Output the [X, Y] coordinate of the center of the cell containing the given text.  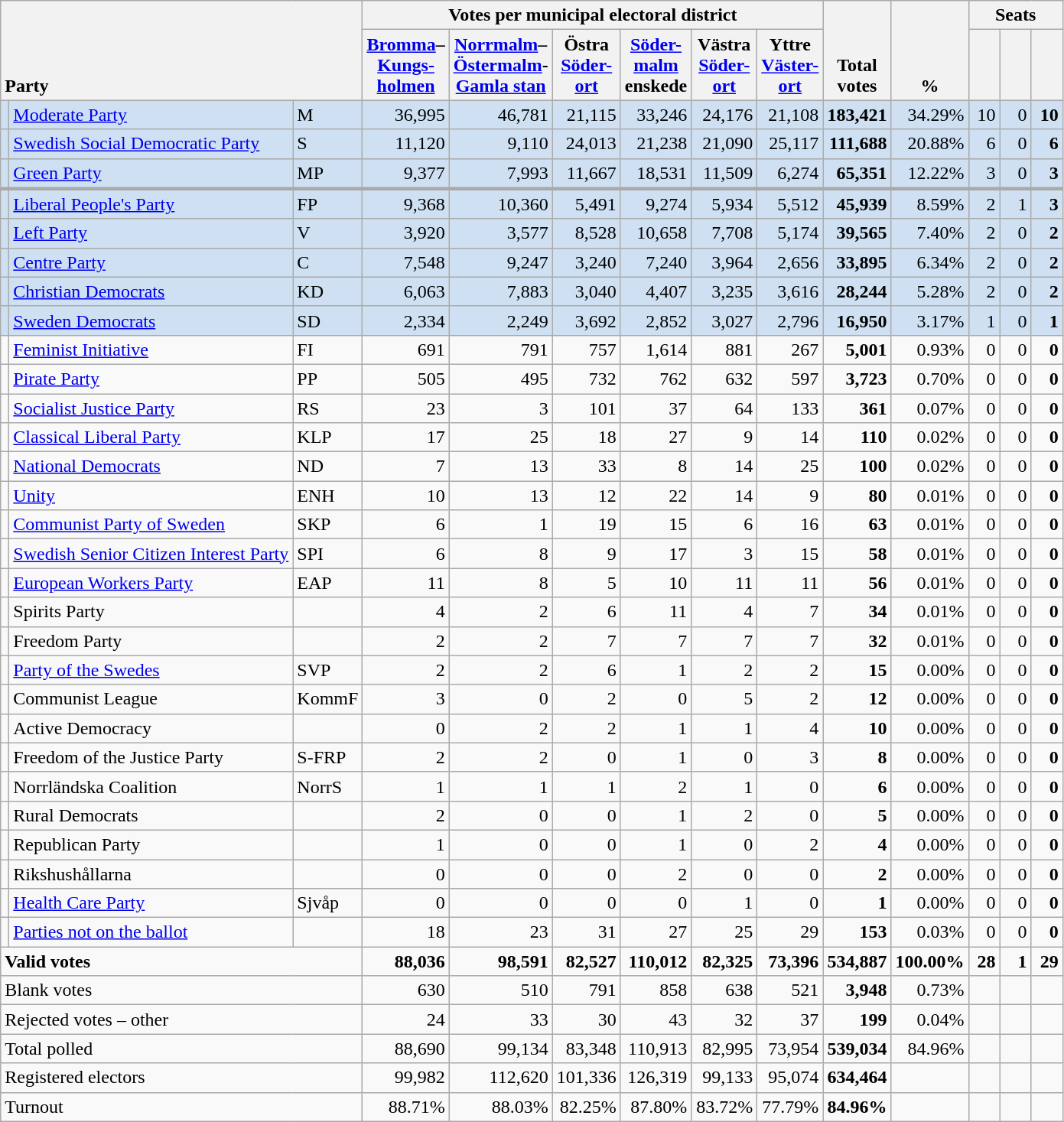
34 [857, 612]
82.25% [586, 1107]
2,249 [500, 320]
82,995 [724, 1049]
3,948 [857, 990]
11,120 [405, 144]
Swedish Social Democratic Party [151, 144]
Registered electors [182, 1078]
Party of the Swedes [151, 670]
24 [405, 1020]
9,377 [405, 174]
ENH [327, 496]
0.04% [930, 1020]
153 [857, 932]
510 [500, 990]
3,235 [724, 291]
33,895 [857, 262]
88.71% [405, 1107]
110 [857, 437]
77.79% [790, 1107]
505 [405, 379]
Communist Party of Sweden [151, 525]
Östra Söder- ort [586, 65]
Parties not on the ballot [151, 932]
3,692 [586, 320]
9,368 [405, 204]
9,110 [500, 144]
21,090 [724, 144]
0.03% [930, 932]
111,688 [857, 144]
8,528 [586, 233]
12.22% [930, 174]
126,319 [656, 1078]
V [327, 233]
88.03% [500, 1107]
28 [984, 961]
Party [182, 50]
Norrmalm–Östermalm- Gamla stan [500, 65]
Västra Söder- ort [724, 65]
Total votes [857, 50]
632 [724, 379]
16 [790, 525]
SD [327, 320]
Freedom of the Justice Party [151, 757]
630 [405, 990]
63 [857, 525]
21,115 [586, 115]
S-FRP [327, 757]
0.73% [930, 990]
110,913 [656, 1049]
Freedom Party [151, 641]
Socialist Justice Party [151, 408]
5,174 [790, 233]
80 [857, 496]
Unity [151, 496]
Active Democracy [151, 728]
SVP [327, 670]
73,396 [790, 961]
58 [857, 554]
3,240 [586, 262]
2,796 [790, 320]
199 [857, 1020]
Centre Party [151, 262]
183,421 [857, 115]
Söder- malm enskede [656, 65]
82,527 [586, 961]
19 [586, 525]
7.40% [930, 233]
Yttre Väster- ort [790, 65]
87.80% [656, 1107]
3,920 [405, 233]
Rikshushållarna [151, 874]
495 [500, 379]
Votes per municipal electoral district [593, 15]
521 [790, 990]
6,063 [405, 291]
30 [586, 1020]
100 [857, 467]
C [327, 262]
3,577 [500, 233]
16,950 [857, 320]
Sweden Democrats [151, 320]
Spirits Party [151, 612]
6.34% [930, 262]
267 [790, 350]
691 [405, 350]
ND [327, 467]
0.07% [930, 408]
39,565 [857, 233]
Classical Liberal Party [151, 437]
24,013 [586, 144]
3,616 [790, 291]
9,247 [500, 262]
RS [327, 408]
881 [724, 350]
Green Party [151, 174]
NorrS [327, 786]
M [327, 115]
18,531 [656, 174]
Rejected votes – other [182, 1020]
101,336 [586, 1078]
KLP [327, 437]
Moderate Party [151, 115]
757 [586, 350]
Republican Party [151, 844]
Valid votes [182, 961]
25,117 [790, 144]
FP [327, 204]
28,244 [857, 291]
43 [656, 1020]
Blank votes [182, 990]
7,993 [500, 174]
Turnout [182, 1107]
Total polled [182, 1049]
S [327, 144]
4,407 [656, 291]
KD [327, 291]
31 [586, 932]
110,012 [656, 961]
Seats [1016, 15]
100.00% [930, 961]
762 [656, 379]
KommF [327, 699]
7,548 [405, 262]
3,040 [586, 291]
Rural Democrats [151, 815]
2,852 [656, 320]
Bromma–Kungs- holmen [405, 65]
83.72% [724, 1107]
3,027 [724, 320]
361 [857, 408]
SKP [327, 525]
539,034 [857, 1049]
88,036 [405, 961]
5,934 [724, 204]
21,238 [656, 144]
Norrländska Coalition [151, 786]
101 [586, 408]
FI [327, 350]
99,982 [405, 1078]
36,995 [405, 115]
Pirate Party [151, 379]
10,360 [500, 204]
1,614 [656, 350]
% [930, 50]
83,348 [586, 1049]
8.59% [930, 204]
MP [327, 174]
Left Party [151, 233]
7,708 [724, 233]
46,781 [500, 115]
Swedish Senior Citizen Interest Party [151, 554]
0.93% [930, 350]
99,134 [500, 1049]
21,108 [790, 115]
5,491 [586, 204]
Christian Democrats [151, 291]
99,133 [724, 1078]
SPI [327, 554]
Liberal People's Party [151, 204]
73,954 [790, 1049]
5.28% [930, 291]
597 [790, 379]
2,334 [405, 320]
82,325 [724, 961]
PP [327, 379]
638 [724, 990]
33,246 [656, 115]
65,351 [857, 174]
20.88% [930, 144]
534,887 [857, 961]
11,667 [586, 174]
98,591 [500, 961]
Communist League [151, 699]
5,512 [790, 204]
45,939 [857, 204]
9,274 [656, 204]
EAP [327, 583]
5,001 [857, 350]
95,074 [790, 1078]
858 [656, 990]
Health Care Party [151, 903]
7,883 [500, 291]
112,620 [500, 1078]
133 [790, 408]
3,964 [724, 262]
Sjvåp [327, 903]
64 [724, 408]
634,464 [857, 1078]
10,658 [656, 233]
0.70% [930, 379]
88,690 [405, 1049]
11,509 [724, 174]
Feminist Initiative [151, 350]
3,723 [857, 379]
European Workers Party [151, 583]
7,240 [656, 262]
6,274 [790, 174]
22 [656, 496]
3.17% [930, 320]
56 [857, 583]
National Democrats [151, 467]
24,176 [724, 115]
34.29% [930, 115]
2,656 [790, 262]
732 [586, 379]
